Output the [X, Y] coordinate of the center of the cell containing the given text.  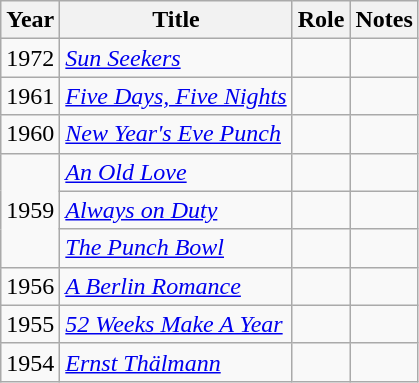
1955 [30, 324]
1960 [30, 134]
Role [321, 20]
Sun Seekers [176, 58]
Always on Duty [176, 210]
52 Weeks Make A Year [176, 324]
1954 [30, 362]
Year [30, 20]
A Berlin Romance [176, 286]
1959 [30, 210]
New Year's Eve Punch [176, 134]
1956 [30, 286]
An Old Love [176, 172]
The Punch Bowl [176, 248]
Notes [384, 20]
Five Days, Five Nights [176, 96]
1961 [30, 96]
Ernst Thälmann [176, 362]
1972 [30, 58]
Title [176, 20]
